Return the (x, y) coordinate for the center point of the cell that contains the specified text.  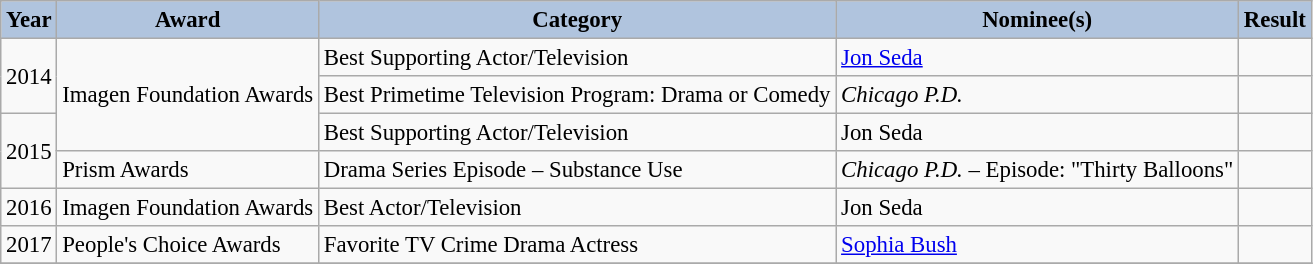
Sophia Bush (1038, 245)
Chicago P.D. (1038, 95)
Best Actor/Television (576, 208)
Result (1276, 20)
Year (29, 20)
Drama Series Episode – Substance Use (576, 170)
Prism Awards (188, 170)
Chicago P.D. – Episode: "Thirty Balloons" (1038, 170)
2014 (29, 76)
Category (576, 20)
People's Choice Awards (188, 245)
Favorite TV Crime Drama Actress (576, 245)
Award (188, 20)
2015 (29, 152)
2016 (29, 208)
2017 (29, 245)
Best Primetime Television Program: Drama or Comedy (576, 95)
Nominee(s) (1038, 20)
